Scan for the cell matching the given text and deliver its (X, Y) coordinate at center. 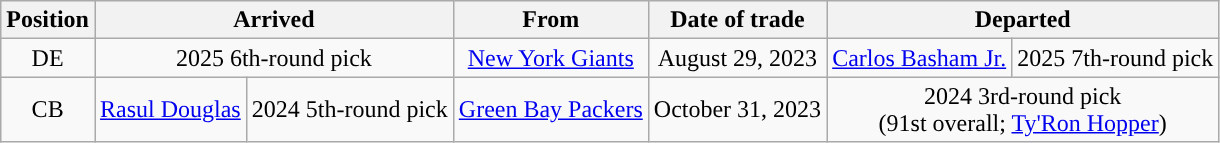
Carlos Basham Jr. (920, 58)
Arrived (274, 20)
New York Giants (550, 58)
Position (48, 20)
From (550, 20)
Rasul Douglas (170, 110)
Date of trade (737, 20)
2024 3rd-round pick (91st overall; Ty'Ron Hopper) (1023, 110)
August 29, 2023 (737, 58)
DE (48, 58)
2025 7th-round pick (1116, 58)
October 31, 2023 (737, 110)
2025 6th-round pick (274, 58)
Departed (1023, 20)
Green Bay Packers (550, 110)
CB (48, 110)
2024 5th-round pick (350, 110)
